For the text-containing cell, return its midpoint in (X, Y) coordinate format. 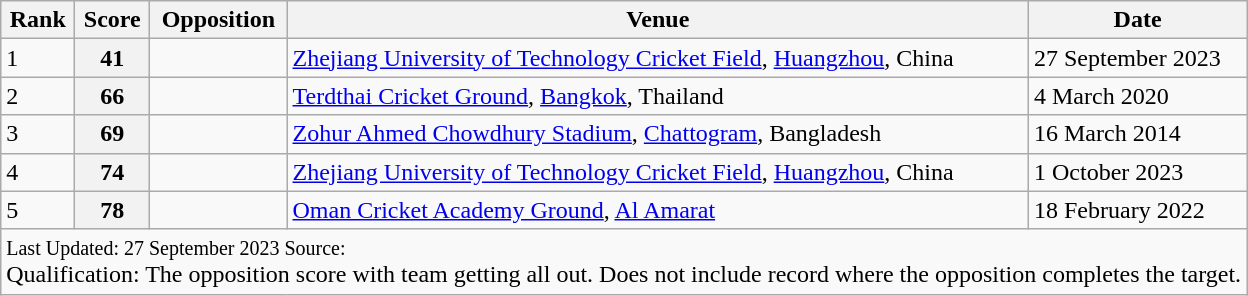
66 (112, 96)
Score (112, 20)
16 March 2014 (1137, 134)
27 September 2023 (1137, 58)
78 (112, 210)
69 (112, 134)
Date (1137, 20)
Venue (658, 20)
3 (38, 134)
4 March 2020 (1137, 96)
41 (112, 58)
Terdthai Cricket Ground, Bangkok, Thailand (658, 96)
Oman Cricket Academy Ground, Al Amarat (658, 210)
5 (38, 210)
18 February 2022 (1137, 210)
Opposition (218, 20)
74 (112, 172)
Rank (38, 20)
1 October 2023 (1137, 172)
2 (38, 96)
4 (38, 172)
1 (38, 58)
Zohur Ahmed Chowdhury Stadium, Chattogram, Bangladesh (658, 134)
